Identify which cell holds the provided text, then report its (x, y) central coordinate. 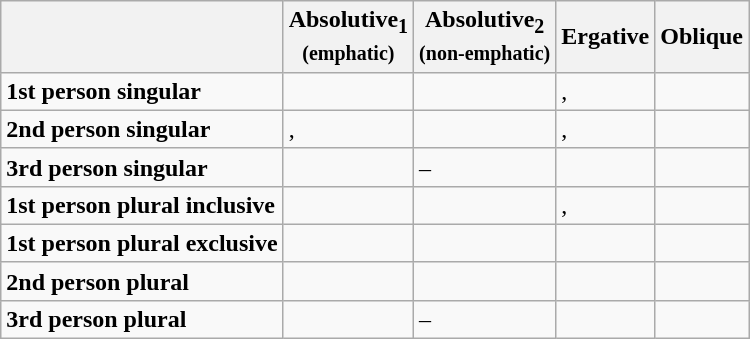
1st person plural exclusive (142, 243)
Absolutive1(emphatic) (348, 36)
2nd person plural (142, 281)
Oblique (702, 36)
Absolutive2(non-emphatic) (485, 36)
1st person singular (142, 91)
3rd person plural (142, 319)
2nd person singular (142, 129)
Ergative (606, 36)
3rd person singular (142, 167)
1st person plural inclusive (142, 205)
